Output the [x, y] coordinate of the center of the cell containing the given text.  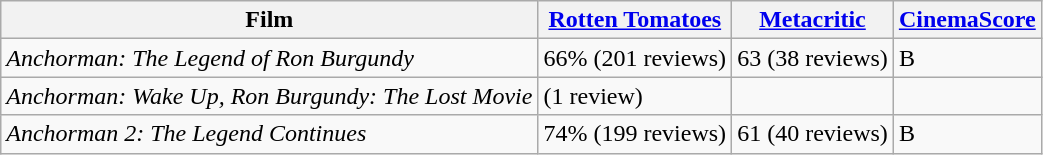
CinemaScore [967, 20]
Anchorman: Wake Up, Ron Burgundy: The Lost Movie [270, 96]
Rotten Tomatoes [635, 20]
66% (201 reviews) [635, 58]
Metacritic [813, 20]
Anchorman: The Legend of Ron Burgundy [270, 58]
63 (38 reviews) [813, 58]
74% (199 reviews) [635, 134]
Anchorman 2: The Legend Continues [270, 134]
61 (40 reviews) [813, 134]
Film [270, 20]
(1 review) [635, 96]
